Detect which cell encompasses the target text, then output its (X, Y) center coordinate. 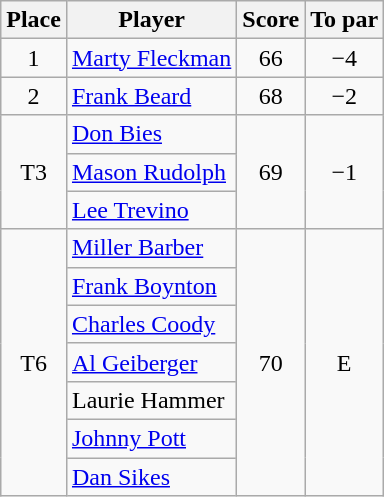
Dan Sikes (151, 477)
Don Bies (151, 134)
Laurie Hammer (151, 400)
66 (271, 58)
−2 (344, 96)
68 (271, 96)
2 (34, 96)
Miller Barber (151, 248)
Player (151, 20)
Johnny Pott (151, 438)
Place (34, 20)
−4 (344, 58)
Score (271, 20)
1 (34, 58)
70 (271, 362)
Mason Rudolph (151, 172)
T6 (34, 362)
T3 (34, 172)
−1 (344, 172)
Al Geiberger (151, 362)
Marty Fleckman (151, 58)
Lee Trevino (151, 210)
To par (344, 20)
69 (271, 172)
Frank Beard (151, 96)
Charles Coody (151, 324)
E (344, 362)
Frank Boynton (151, 286)
